Return [x, y] of the center of cell containing provided text 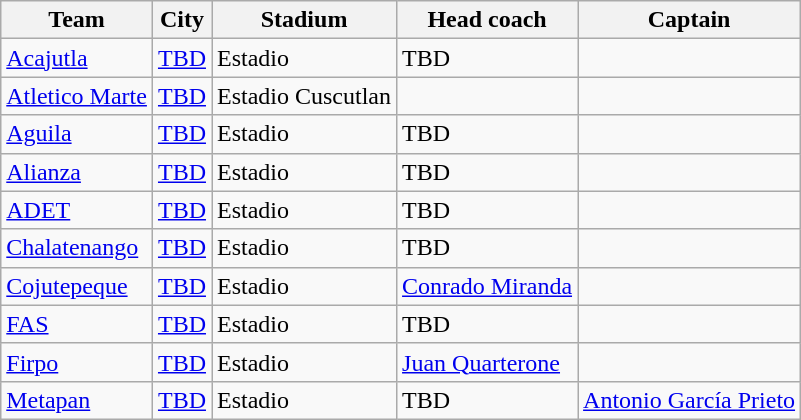
Acajutla [77, 58]
Juan Quarterone [488, 362]
Cojutepeque [77, 286]
Antonio García Prieto [690, 400]
Metapan [77, 400]
Conrado Miranda [488, 286]
City [182, 20]
Aguila [77, 134]
Atletico Marte [77, 96]
Team [77, 20]
Firpo [77, 362]
Alianza [77, 172]
FAS [77, 324]
Head coach [488, 20]
ADET [77, 210]
Stadium [304, 20]
Captain [690, 20]
Estadio Cuscutlan [304, 96]
Chalatenango [77, 248]
